Return (X, Y) of the center of cell containing provided text 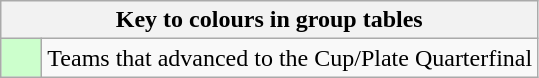
Teams that advanced to the Cup/Plate Quarterfinal (290, 58)
Key to colours in group tables (270, 20)
